Return [x, y] of the center of cell containing provided text 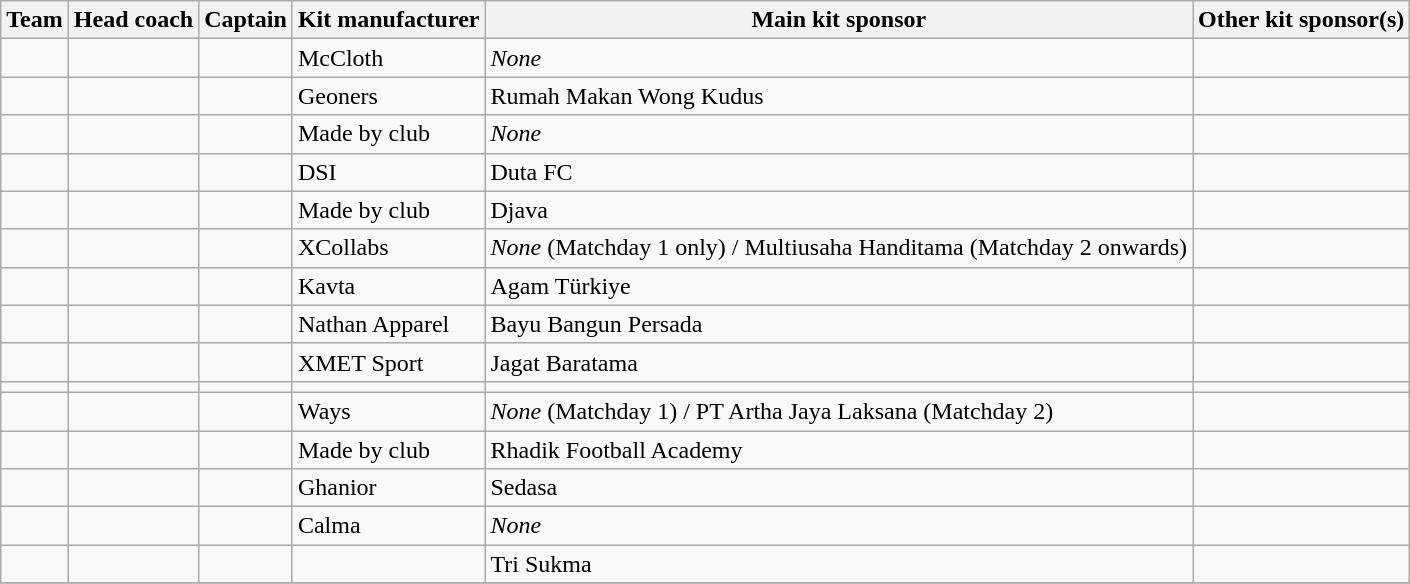
McCloth [388, 58]
Ways [388, 411]
Duta FC [839, 172]
None (Matchday 1 only) / Multiusaha Handitama (Matchday 2 onwards) [839, 248]
DSI [388, 172]
Captain [246, 20]
Agam Türkiye [839, 286]
Main kit sponsor [839, 20]
Rumah Makan Wong Kudus [839, 96]
Bayu Bangun Persada [839, 324]
Sedasa [839, 488]
Tri Sukma [839, 564]
Kavta [388, 286]
Team [35, 20]
Kit manufacturer [388, 20]
Ghanior [388, 488]
Geoners [388, 96]
XMET Sport [388, 362]
Other kit sponsor(s) [1302, 20]
None (Matchday 1) / PT Artha Jaya Laksana (Matchday 2) [839, 411]
Jagat Baratama [839, 362]
Rhadik Football Academy [839, 449]
Nathan Apparel [388, 324]
Head coach [133, 20]
Djava [839, 210]
Calma [388, 526]
XCollabs [388, 248]
